Determine the [X, Y] coordinate at the center of the cell enclosing the given text.  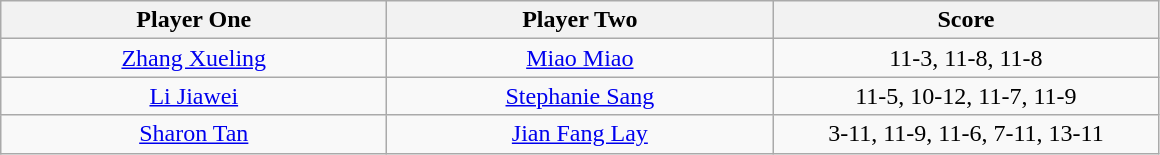
Li Jiawei [194, 96]
Score [966, 20]
Jian Fang Lay [580, 134]
11-5, 10-12, 11-7, 11-9 [966, 96]
Player Two [580, 20]
Zhang Xueling [194, 58]
Player One [194, 20]
Miao Miao [580, 58]
Sharon Tan [194, 134]
11-3, 11-8, 11-8 [966, 58]
3-11, 11-9, 11-6, 7-11, 13-11 [966, 134]
Stephanie Sang [580, 96]
